Output the (X, Y) coordinate of the center of the cell containing the given text.  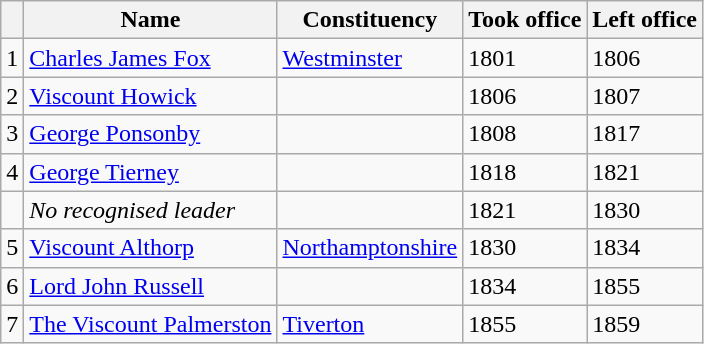
George Ponsonby (150, 134)
Took office (525, 20)
No recognised leader (150, 210)
6 (12, 286)
Lord John Russell (150, 286)
Westminster (370, 58)
George Tierney (150, 172)
1808 (525, 134)
5 (12, 248)
Viscount Howick (150, 96)
2 (12, 96)
1801 (525, 58)
Left office (645, 20)
1807 (645, 96)
Northamptonshire (370, 248)
1 (12, 58)
Constituency (370, 20)
The Viscount Palmerston (150, 324)
7 (12, 324)
Viscount Althorp (150, 248)
3 (12, 134)
Charles James Fox (150, 58)
1818 (525, 172)
Tiverton (370, 324)
4 (12, 172)
Name (150, 20)
1859 (645, 324)
1817 (645, 134)
